From the cell containing the given text, extract its center point as (x, y) coordinate. 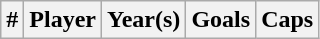
Goals (221, 20)
Year(s) (144, 20)
Caps (288, 20)
Player (63, 20)
# (12, 20)
